Find where the given text appears and provide that cell's center as (X, Y) coordinate. 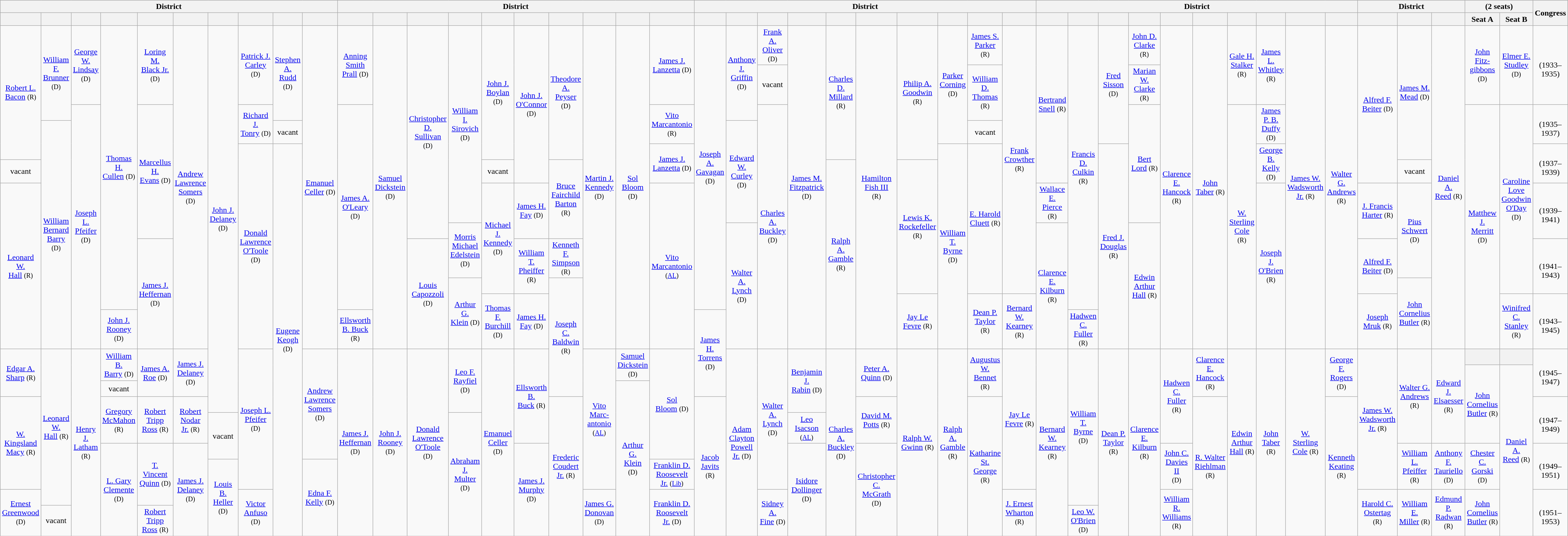
(1943–1945) (1550, 321)
(1947–1949) (1550, 420)
James G.Donovan(D) (600, 512)
Gale H.Stalker(R) (1242, 65)
MarcellusH.Evans (D) (155, 171)
L. GaryClemente (D) (119, 489)
Martin J.Kennedy(D) (600, 187)
R. WalterRiehlman(R) (1210, 466)
(1945–1947) (1550, 373)
(1951–1953) (1550, 512)
ErnestGreenwood(D) (21, 512)
Clarence E.Hancock(R) (1210, 373)
Walter A.Lynch (D) (772, 419)
James A.O'Leary(D) (355, 207)
BertLord (R) (1144, 164)
Philip A.Goodwin(R) (917, 93)
Arthur G.Klein(D) (633, 458)
Joseph C.Baldwin (R) (566, 337)
WilliamT.Byrne(D) (953, 246)
Charles A.Buckley(D) (772, 226)
Louis B.Heller(D) (223, 497)
JosephMruk (R) (1378, 321)
David M.Potts (R) (876, 420)
Kenneth F.Simpson (R) (566, 258)
VitoMarcantonio(AL) (672, 266)
William R.Williams(R) (1176, 512)
John J.Boylan(D) (498, 93)
Matthew J.Merritt (D) (1482, 226)
Ralph W.Gwinn (R) (917, 442)
EdwardW.Curley(D) (742, 171)
IsidoreDollinger(D) (807, 489)
W.KingslandMacy (R) (21, 443)
Frank A.Oliver (D) (772, 45)
E. HaroldCluett (R) (985, 219)
JosephL.Pfeifer(D) (86, 226)
John J.Delaney(D) (223, 219)
Dean P.Taylor(R) (1114, 442)
CarolineLoveGoodwinO'Day (D) (1516, 199)
William D.Thomas (R) (985, 93)
BernardW.Kearney(R) (1052, 442)
Wallace E.Pierce (R) (1052, 203)
KennethKeating(R) (1341, 466)
Franklin D.Roosevelt Jr. (D) (672, 512)
JacobJavits (R) (710, 466)
T. VincentQuinn (D) (155, 474)
Leo W.O'Brien (D) (1083, 520)
Edna F.Kelly (D) (320, 497)
William T.Byrne (D) (1083, 427)
(1949–1951) (1550, 466)
VitoMarcantonio (R) (672, 124)
Loring M.Black Jr.(D) (155, 65)
Henry J.Latham(R) (86, 442)
WalterA.Lynch(D) (742, 286)
Edgar A.Sharp (R) (21, 373)
Hadwen C.Fuller (R) (1083, 329)
(1939–1941) (1550, 211)
Patrick J.Carley(D) (256, 65)
WilliamF.Brunner(D) (56, 73)
Congress (1550, 13)
Marian W.Clarke (R) (1144, 85)
(1933–1935) (1550, 65)
ChristopherD.Sullivan(D) (428, 132)
VitoMarc-antonio(AL) (600, 419)
J. ErnestWharton(R) (1019, 512)
Lewis K.Rockefeller(R) (917, 226)
James L.Whitley (R) (1271, 65)
EllsworthB.Buck (R) (531, 396)
SidneyA.Fine (D) (772, 512)
Winifred C.Stanley (R) (1516, 321)
AdamClaytonPowellJr. (D) (742, 442)
John C.Davies II(D) (1176, 466)
ParkerCorning(D) (953, 85)
(1935–1937) (1550, 124)
Bernard W.Kearney (R) (1019, 321)
William T.Pheiffer(R) (531, 266)
William I.Sirovich(D) (465, 124)
AnthonyJ.Griffin(D) (742, 73)
CharlesD.Millard(R) (841, 93)
Edmund P.Radwan (R) (1448, 512)
StephenA. Rudd(D) (287, 73)
William L.Pfeiffer (R) (1415, 466)
HadwenC.Fuller (R) (1176, 396)
Francis D.Culkin (R) (1083, 168)
(2 seats) (1499, 7)
AugustusW.Bennet (R) (985, 373)
James S.Parker (R) (985, 45)
Seat A (1482, 19)
VictorAnfuso(D) (256, 512)
Franklin D.Roosevelt Jr. (Lib) (672, 474)
Joseph L.Pfeifer(D) (256, 419)
FrankCrowther(R) (1019, 160)
TheodoreA.Peyser(D) (566, 93)
SamuelDickstein(D) (390, 187)
Abraham J.Multer (D) (465, 474)
BertrandSnell (R) (1052, 104)
Anthony F.Tauriello (D) (1448, 466)
Joseph J.O'Brien (R) (1271, 266)
GregoryMcMahon(R) (119, 420)
FredericCoudertJr. (R) (566, 466)
EllsworthB. Buck (R) (355, 329)
SamuelDickstein (D) (633, 365)
Harold C.Ostertag(R) (1378, 512)
Fred J.Douglas(R) (1114, 246)
Thomas H.Cullen (D) (119, 168)
William B.Barry (D) (119, 365)
(1937–1939) (1550, 164)
RobertNodarJr. (R) (190, 420)
BenjaminJ.Rabin (D) (807, 381)
KatharineSt.George(R) (985, 466)
MorrisMichaelEdelstein (D) (465, 250)
George B.Kelly (D) (1271, 164)
LouisCapozzoli(D) (428, 294)
George F.Rogers(D) (1341, 373)
EugeneKeogh(D) (287, 340)
Robert L.Bacon (R) (21, 93)
GeorgeW.Lindsay(D) (86, 65)
Richard J.Tonry (D) (256, 124)
James A.Roe (D) (155, 373)
John D.Clarke (R) (1144, 45)
John J.Rooney (D) (119, 329)
HamiltonFish III(R) (876, 187)
J. FrancisHarter (R) (1378, 211)
Edward J.Elsaesser(R) (1448, 396)
Chester C.Gorski (D) (1482, 466)
ClarenceE.Hancock(R) (1176, 187)
James P. B.Duffy (D) (1271, 124)
Seat B (1516, 19)
Dean P.Taylor (R) (985, 321)
BruceFairchildBarton (R) (566, 199)
LeoIsacson (AL) (807, 428)
JamesH.Torrens(D) (710, 353)
James M.Fitzpatrick(D) (807, 187)
Elmer E.Studley(D) (1516, 65)
CharlesA.Buckley(D) (841, 442)
PiusSchwert(D) (1415, 230)
Leo F.Rayfiel (D) (465, 381)
Peter A.Quinn (D) (876, 373)
ChristopherC.McGrath(D) (876, 489)
WilliamBernardBarry (D) (56, 234)
JosephA.Gavagan(D) (710, 168)
Michael J.Kennedy(D) (498, 238)
JohnFitz-gibbons(D) (1482, 65)
Arthur G.Klein (D) (465, 313)
William E.Miller (R) (1415, 512)
John J.O'Connor(D) (531, 104)
James M.Mead (D) (1415, 93)
Thomas F.Burchill(D) (498, 321)
FredSisson(D) (1114, 85)
James J.Murphy(D) (531, 489)
AnningSmithPrall (D) (355, 65)
(1941–1943) (1550, 266)
John J.Rooney(D) (390, 442)
